Return the [X, Y] coordinate for the center point of the cell that contains the specified text.  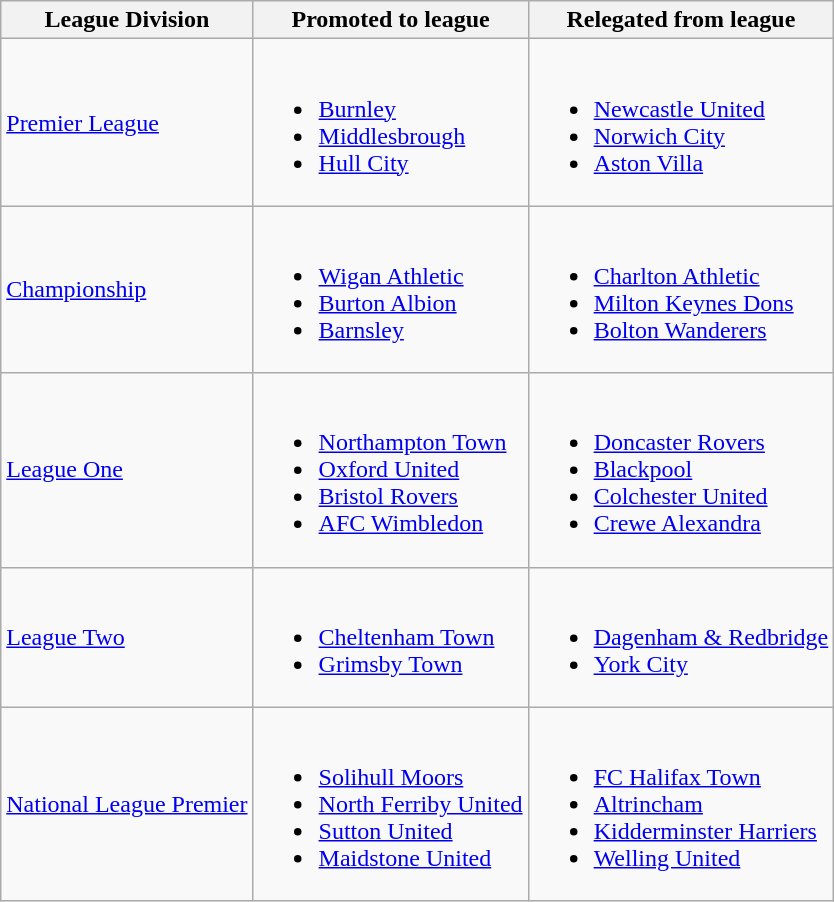
Relegated from league [681, 20]
Dagenham & Redbridge York City [681, 637]
League One [127, 470]
Championship [127, 290]
Northampton Town Oxford United Bristol Rovers AFC Wimbledon [390, 470]
League Two [127, 637]
Promoted to league [390, 20]
Newcastle United Norwich City Aston Villa [681, 122]
League Division [127, 20]
Wigan Athletic Burton Albion Barnsley [390, 290]
Burnley Middlesbrough Hull City [390, 122]
FC Halifax Town Altrincham Kidderminster Harriers Welling United [681, 804]
Doncaster Rovers Blackpool Colchester United Crewe Alexandra [681, 470]
National League Premier [127, 804]
Cheltenham Town Grimsby Town [390, 637]
Solihull Moors North Ferriby United Sutton United Maidstone United [390, 804]
Charlton Athletic Milton Keynes Dons Bolton Wanderers [681, 290]
Premier League [127, 122]
